Pinpoint the cell where the given text exists, returning its (X, Y) midpoint coordinate. 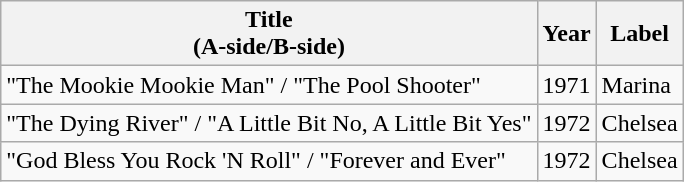
1971 (566, 85)
Marina (640, 85)
"God Bless You Rock 'N Roll" / "Forever and Ever" (269, 161)
Label (640, 34)
"The Dying River" / "A Little Bit No, A Little Bit Yes" (269, 123)
"The Mookie Mookie Man" / "The Pool Shooter" (269, 85)
Title(A-side/B-side) (269, 34)
Year (566, 34)
